Return (X, Y) of the center of cell containing provided text 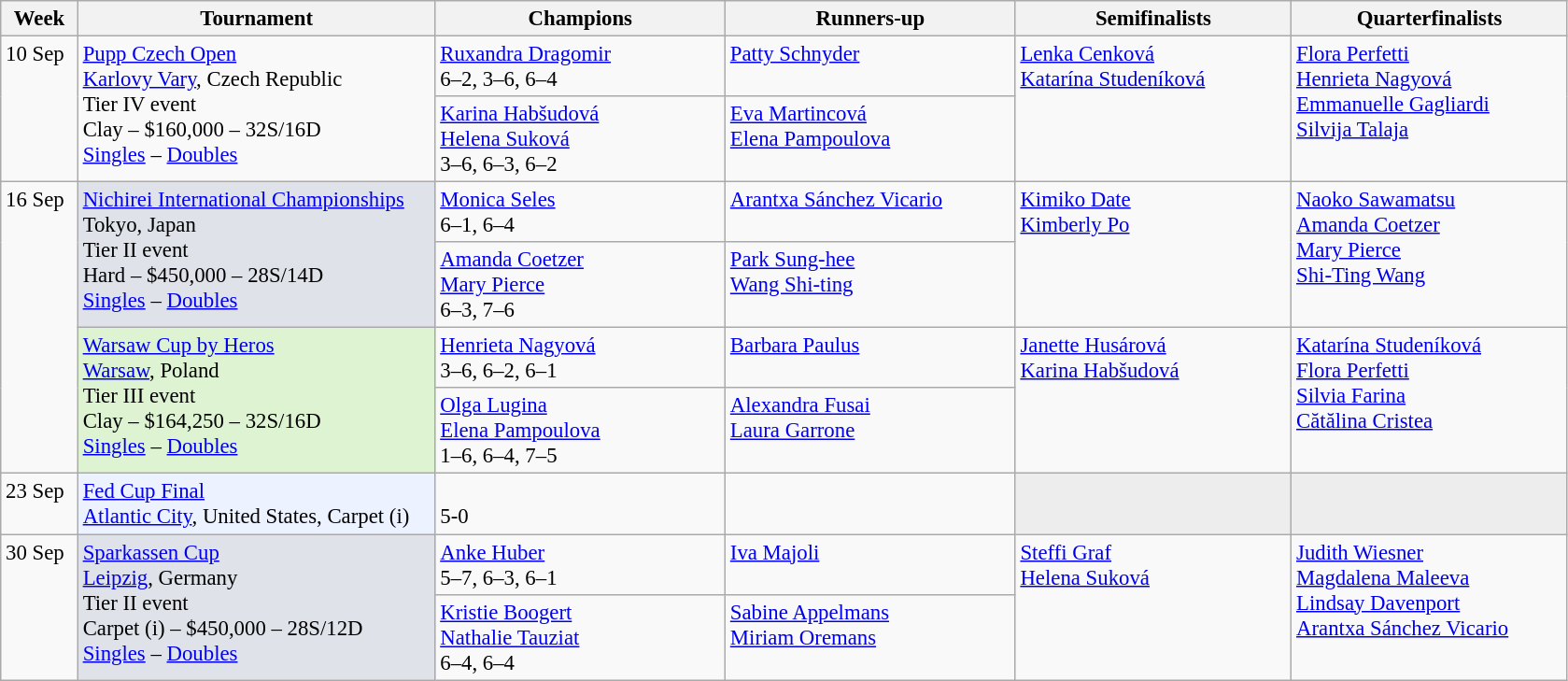
Alexandra Fusai Laura Garrone (870, 432)
Sparkassen Cup Leipzig, GermanyTier II eventCarpet (i) – $450,000 – 28S/12DSingles – Doubles (256, 607)
Week (39, 19)
Warsaw Cup by Heros Warsaw, PolandTier III eventClay – $164,250 – 32S/16DSingles – Doubles (256, 401)
Iva Majoli (870, 564)
Anke Huber5–7, 6–3, 6–1 (581, 564)
Ruxandra Dragomir6–2, 3–6, 6–4 (581, 67)
Katarína Studeníková Flora Perfetti Silvia Farina Cătălina Cristea (1430, 401)
Monica Seles6–1, 6–4 (581, 213)
Fed Cup Final Atlantic City, United States, Carpet (i) (256, 504)
Park Sung-hee Wang Shi-ting (870, 285)
Janette Husárová Karina Habšudová (1153, 401)
5-0 (581, 504)
Runners-up (870, 19)
Tournament (256, 19)
Judith Wiesner Magdalena Maleeva Lindsay Davenport Arantxa Sánchez Vicario (1430, 607)
Barbara Paulus (870, 359)
Pupp Czech Open Karlovy Vary, Czech RepublicTier IV eventClay – $160,000 – 32S/16DSingles – Doubles (256, 109)
Sabine Appelmans Miriam Oremans (870, 637)
23 Sep (39, 504)
Naoko Sawamatsu Amanda Coetzer Mary Pierce Shi-Ting Wang (1430, 255)
16 Sep (39, 328)
Flora Perfetti Henrieta Nagyová Emmanuelle Gagliardi Silvija Talaja (1430, 109)
Champions (581, 19)
Eva Martincová Elena Pampoulova (870, 139)
Nichirei International Championships Tokyo, JapanTier II eventHard – $450,000 – 28S/14DSingles – Doubles (256, 255)
Quarterfinalists (1430, 19)
Lenka Cenková Katarína Studeníková (1153, 109)
Kimiko Date Kimberly Po (1153, 255)
Henrieta Nagyová3–6, 6–2, 6–1 (581, 359)
Amanda Coetzer Mary Pierce 6–3, 7–6 (581, 285)
Steffi Graf Helena Suková (1153, 607)
Kristie Boogert Nathalie Tauziat 6–4, 6–4 (581, 637)
Semifinalists (1153, 19)
Karina Habšudová Helena Suková 3–6, 6–3, 6–2 (581, 139)
Arantxa Sánchez Vicario (870, 213)
30 Sep (39, 607)
10 Sep (39, 109)
Patty Schnyder (870, 67)
Olga Lugina Elena Pampoulova 1–6, 6–4, 7–5 (581, 432)
